Output the (X, Y) coordinate of the center of the cell containing the given text.  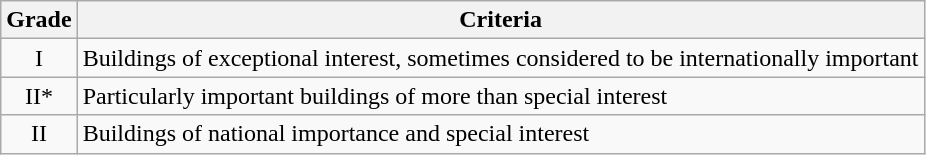
II (39, 134)
Grade (39, 20)
Buildings of national importance and special interest (500, 134)
Criteria (500, 20)
I (39, 58)
II* (39, 96)
Buildings of exceptional interest, sometimes considered to be internationally important (500, 58)
Particularly important buildings of more than special interest (500, 96)
